Extract the [x, y] coordinate from the center of the cell holding the provided text.  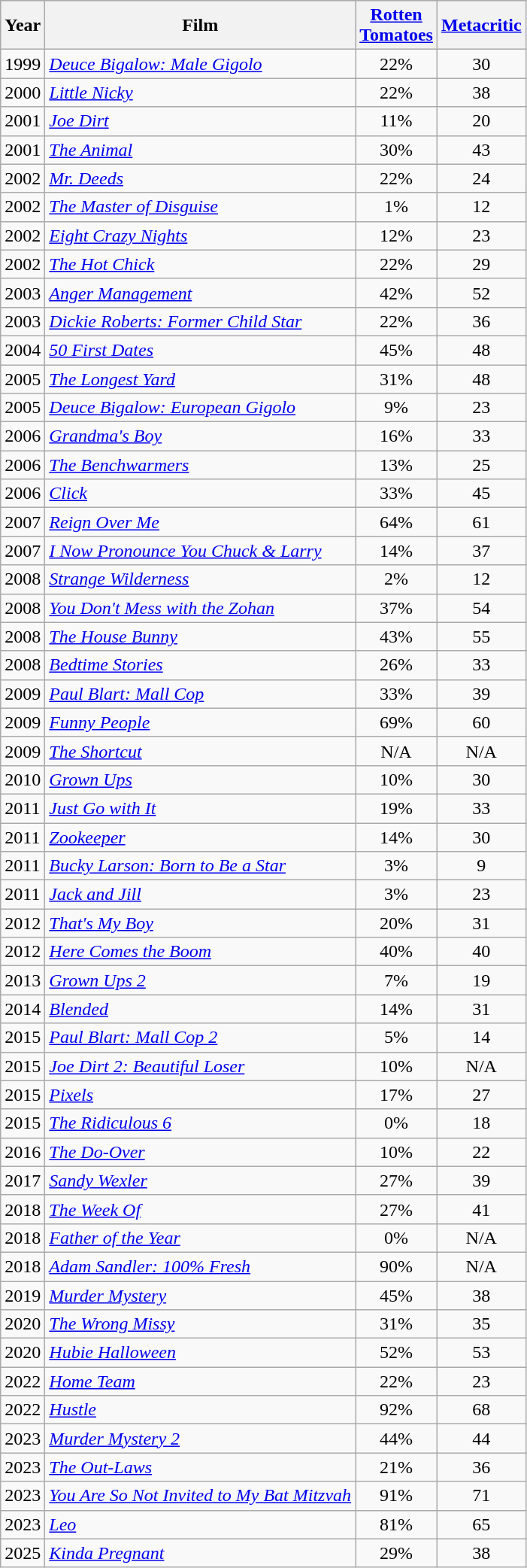
Paul Blart: Mall Cop [200, 694]
37% [397, 608]
13% [397, 465]
37 [481, 551]
45 [481, 494]
Blended [200, 1009]
Leo [200, 1524]
9% [397, 408]
19% [397, 808]
Click [200, 494]
92% [397, 1410]
Deuce Bigalow: Male Gigolo [200, 64]
Kinda Pregnant [200, 1553]
54 [481, 608]
9 [481, 866]
2010 [23, 779]
Murder Mystery [200, 1295]
Year [23, 26]
Deuce Bigalow: European Gigolo [200, 408]
Sandy Wexler [200, 1181]
You Don't Mess with the Zohan [200, 608]
5% [397, 1038]
I Now Pronounce You Chuck & Larry [200, 551]
Strange Wilderness [200, 579]
40% [397, 952]
2000 [23, 93]
Zookeeper [200, 837]
17% [397, 1095]
7% [397, 980]
The Hot Chick [200, 264]
Little Nicky [200, 93]
20% [397, 923]
69% [397, 722]
Jack and Jill [200, 895]
40 [481, 952]
12% [397, 236]
The Out-Laws [200, 1467]
61 [481, 522]
19 [481, 980]
43% [397, 637]
Paul Blart: Mall Cop 2 [200, 1038]
52 [481, 293]
Pixels [200, 1095]
Home Team [200, 1381]
2019 [23, 1295]
41 [481, 1209]
Father of the Year [200, 1238]
2004 [23, 350]
65 [481, 1524]
Murder Mystery 2 [200, 1439]
20 [481, 121]
Joe Dirt 2: Beautiful Loser [200, 1066]
55 [481, 637]
The Wrong Missy [200, 1324]
44 [481, 1439]
29% [397, 1553]
Grown Ups 2 [200, 980]
25 [481, 465]
35 [481, 1324]
Here Comes the Boom [200, 952]
Just Go with It [200, 808]
29 [481, 264]
Reign Over Me [200, 522]
22 [481, 1152]
Grandma's Boy [200, 436]
16% [397, 436]
Film [200, 26]
26% [397, 665]
81% [397, 1524]
24 [481, 178]
You Are So Not Invited to My Bat Mitzvah [200, 1496]
1% [397, 207]
18 [481, 1123]
The Longest Yard [200, 378]
71 [481, 1496]
Hubie Halloween [200, 1353]
2025 [23, 1553]
The Ridiculous 6 [200, 1123]
2017 [23, 1181]
52% [397, 1353]
Anger Management [200, 293]
The Master of Disguise [200, 207]
Funny People [200, 722]
Eight Crazy Nights [200, 236]
Mr. Deeds [200, 178]
2016 [23, 1152]
The Benchwarmers [200, 465]
Joe Dirt [200, 121]
Bucky Larson: Born to Be a Star [200, 866]
Dickie Roberts: Former Child Star [200, 321]
The Week Of [200, 1209]
53 [481, 1353]
2013 [23, 980]
That's My Boy [200, 923]
60 [481, 722]
Adam Sandler: 100% Fresh [200, 1266]
64% [397, 522]
90% [397, 1266]
The Animal [200, 150]
30% [397, 150]
11% [397, 121]
14 [481, 1038]
21% [397, 1467]
68 [481, 1410]
The Shortcut [200, 751]
42% [397, 293]
The House Bunny [200, 637]
43 [481, 150]
Bedtime Stories [200, 665]
2014 [23, 1009]
1999 [23, 64]
Metacritic [481, 26]
2% [397, 579]
Hustle [200, 1410]
91% [397, 1496]
RottenTomatoes [397, 26]
50 First Dates [200, 350]
Grown Ups [200, 779]
The Do-Over [200, 1152]
27 [481, 1095]
44% [397, 1439]
